From the cell containing the given text, extract its center point as [x, y] coordinate. 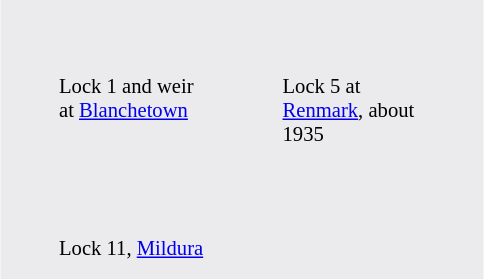
Lock 5 at Renmark, about 1935 [358, 111]
Lock 1 and weir at Blanchetown [134, 111]
Lock 11, Mildura [134, 249]
